Return the (x, y) coordinate for the center point of the cell that contains the specified text.  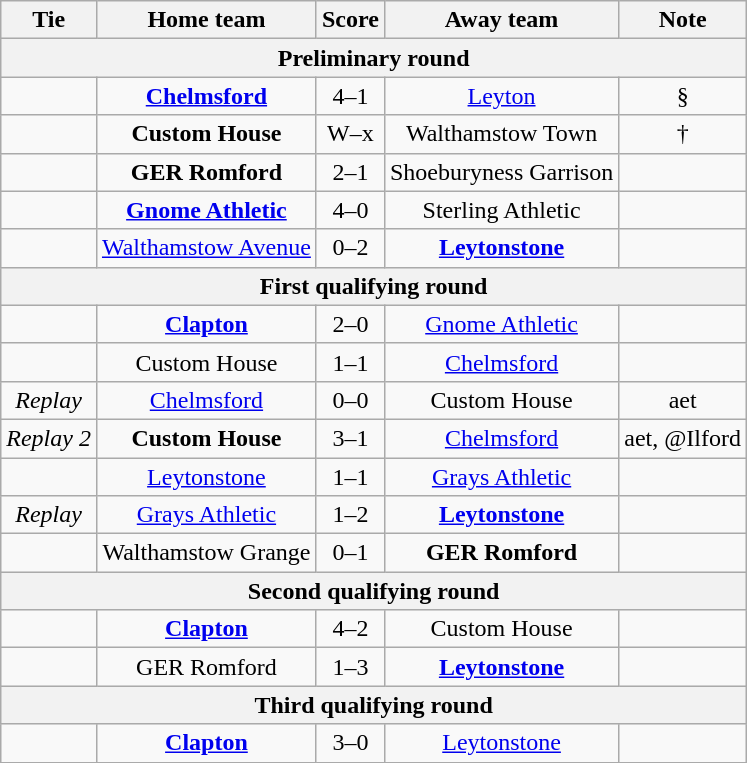
Walthamstow Avenue (206, 248)
4–2 (350, 629)
1–3 (350, 667)
aet (683, 400)
3–1 (350, 438)
Home team (206, 20)
Replay 2 (49, 438)
2–1 (350, 172)
4–0 (350, 210)
† (683, 134)
Leyton (501, 96)
W–x (350, 134)
Shoeburyness Garrison (501, 172)
3–0 (350, 743)
Second qualifying round (374, 591)
Tie (49, 20)
§ (683, 96)
Preliminary round (374, 58)
0–0 (350, 400)
1–2 (350, 515)
2–0 (350, 324)
0–2 (350, 248)
Walthamstow Town (501, 134)
Note (683, 20)
aet, @Ilford (683, 438)
Score (350, 20)
Third qualifying round (374, 705)
Away team (501, 20)
Sterling Athletic (501, 210)
0–1 (350, 553)
First qualifying round (374, 286)
Walthamstow Grange (206, 553)
4–1 (350, 96)
